Extract the [x, y] coordinate from the center of the cell holding the provided text.  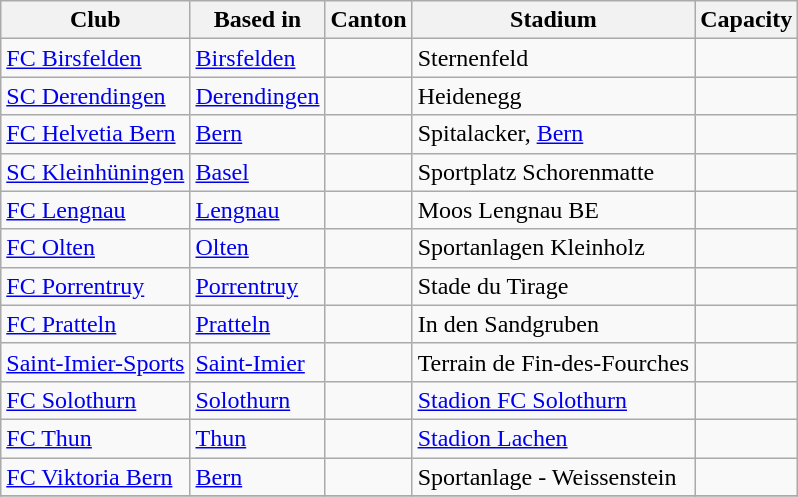
FC Birsfelden [96, 58]
Sportplatz Schorenmatte [554, 172]
FC Olten [96, 248]
Sternenfeld [554, 58]
Stadion Lachen [554, 438]
Stade du Tirage [554, 286]
Heidenegg [554, 96]
FC Lengnau [96, 210]
Thun [258, 438]
Birsfelden [258, 58]
FC Solothurn [96, 400]
Stadium [554, 20]
In den Sandgruben [554, 324]
Saint-Imier-Sports [96, 362]
Capacity [746, 20]
SC Derendingen [96, 96]
Stadion FC Solothurn [554, 400]
Moos Lengnau BE [554, 210]
Sportanlage - Weissenstein [554, 477]
FC Porrentruy [96, 286]
Terrain de Fin-des-Fourches [554, 362]
Derendingen [258, 96]
Based in [258, 20]
Olten [258, 248]
FC Pratteln [96, 324]
Lengnau [258, 210]
Saint-Imier [258, 362]
Porrentruy [258, 286]
Spitalacker, Bern [554, 134]
Pratteln [258, 324]
FC Helvetia Bern [96, 134]
Basel [258, 172]
Sportanlagen Kleinholz [554, 248]
Solothurn [258, 400]
FC Viktoria Bern [96, 477]
Canton [368, 20]
FC Thun [96, 438]
Club [96, 20]
SC Kleinhüningen [96, 172]
